Find where the given text appears and provide that cell's center as (x, y) coordinate. 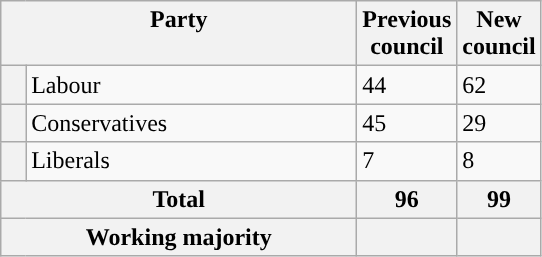
Conservatives (192, 123)
45 (407, 123)
Labour (192, 85)
New council (499, 34)
7 (407, 161)
Working majority (179, 237)
Liberals (192, 161)
44 (407, 85)
Party (179, 34)
96 (407, 199)
29 (499, 123)
Previous council (407, 34)
62 (499, 85)
Total (179, 199)
99 (499, 199)
8 (499, 161)
